Detect which cell encompasses the target text, then output its (X, Y) center coordinate. 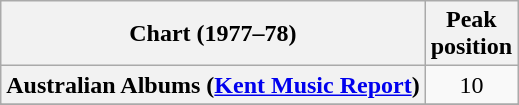
10 (471, 85)
Australian Albums (Kent Music Report) (213, 85)
Chart (1977–78) (213, 34)
Peakposition (471, 34)
